Detect which cell encompasses the target text, then output its (x, y) center coordinate. 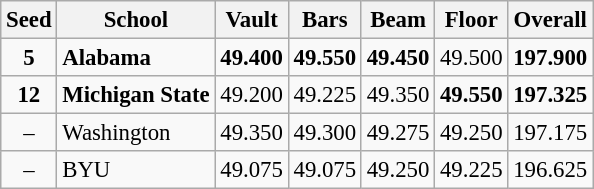
49.200 (252, 95)
49.275 (398, 133)
197.175 (550, 133)
Overall (550, 20)
49.450 (398, 58)
196.625 (550, 170)
49.300 (324, 133)
Bars (324, 20)
Michigan State (136, 95)
BYU (136, 170)
Floor (472, 20)
197.900 (550, 58)
Vault (252, 20)
Alabama (136, 58)
12 (29, 95)
49.400 (252, 58)
Washington (136, 133)
49.500 (472, 58)
5 (29, 58)
197.325 (550, 95)
Seed (29, 20)
School (136, 20)
Beam (398, 20)
